Extract the (X, Y) coordinate from the center of the cell holding the provided text.  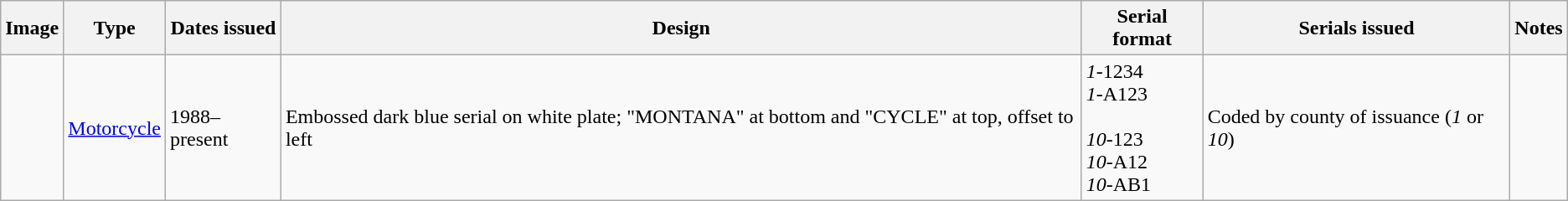
Notes (1539, 28)
1988–present (223, 127)
Image (32, 28)
Motorcycle (115, 127)
1-12341-A12310-12310-A1210-AB1 (1142, 127)
Dates issued (223, 28)
Serial format (1142, 28)
Coded by county of issuance (1 or 10) (1357, 127)
Serials issued (1357, 28)
Embossed dark blue serial on white plate; "MONTANA" at bottom and "CYCLE" at top, offset to left (681, 127)
Design (681, 28)
Type (115, 28)
